Determine the (X, Y) coordinate at the center of the cell enclosing the given text.  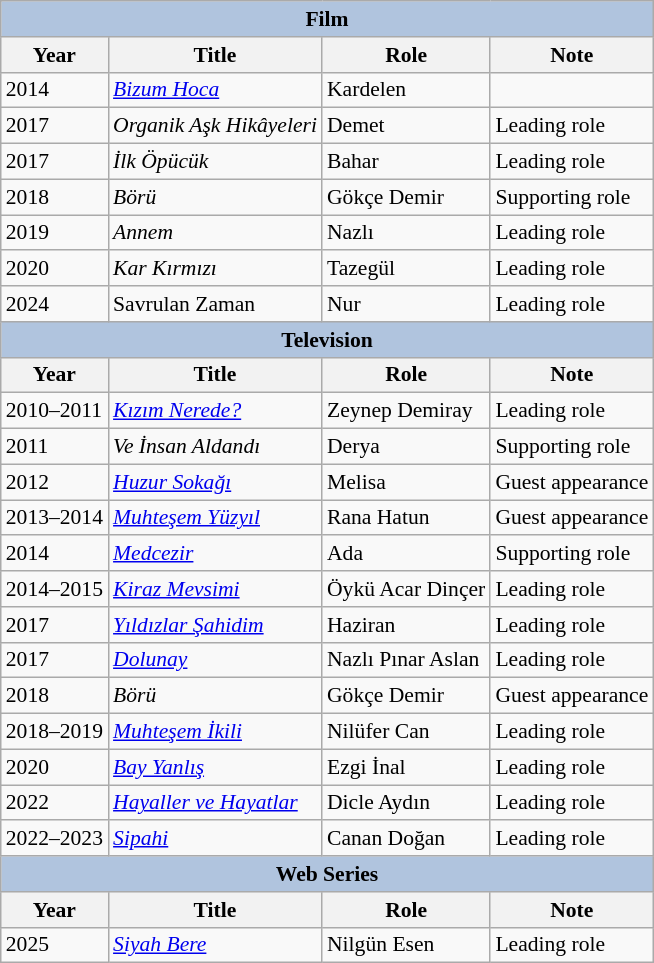
Kardelen (406, 90)
Ve İnsan Aldandı (215, 447)
Rana Hatun (406, 518)
Nazlı Pınar Aslan (406, 660)
2011 (54, 447)
Nilgün Esen (406, 945)
2018–2019 (54, 732)
Hayaller ve Hayatlar (215, 803)
Bizum Hoca (215, 90)
Nilüfer Can (406, 732)
Haziran (406, 625)
Canan Doğan (406, 839)
Annem (215, 233)
Organik Aşk Hikâyeleri (215, 126)
2022–2023 (54, 839)
Bahar (406, 162)
Zeynep Demiray (406, 411)
2025 (54, 945)
Kiraz Mevsimi (215, 589)
Nur (406, 304)
Medcezir (215, 554)
Öykü Acar Dinçer (406, 589)
Dicle Aydın (406, 803)
Demet (406, 126)
2013–2014 (54, 518)
Kızım Nerede? (215, 411)
Savrulan Zaman (215, 304)
Huzur Sokağı (215, 482)
Television (328, 340)
2012 (54, 482)
Yıldızlar Şahidim (215, 625)
Derya (406, 447)
Muhteşem İkili (215, 732)
Muhteşem Yüzyıl (215, 518)
Ada (406, 554)
Nazlı (406, 233)
Film (328, 19)
Siyah Bere (215, 945)
2024 (54, 304)
2022 (54, 803)
İlk Öpücük (215, 162)
Dolunay (215, 660)
Tazegül (406, 269)
Ezgi İnal (406, 767)
Web Series (328, 874)
Sipahi (215, 839)
2014–2015 (54, 589)
Melisa (406, 482)
2019 (54, 233)
Kar Kırmızı (215, 269)
2010–2011 (54, 411)
Bay Yanlış (215, 767)
